Scan for the cell matching the given text and deliver its (X, Y) coordinate at center. 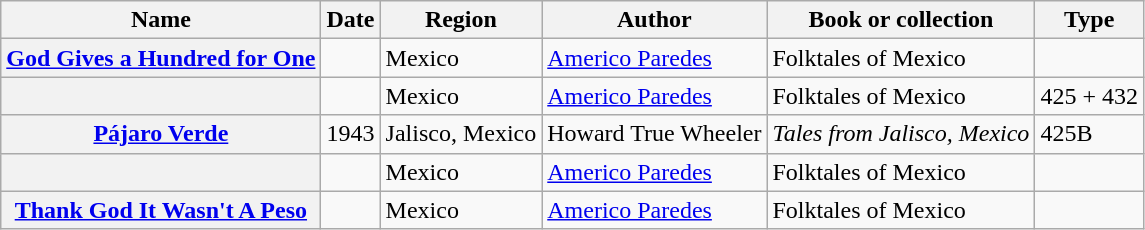
Author (654, 20)
Date (350, 20)
Thank God It Wasn't A Peso (161, 210)
God Gives a Hundred for One (161, 58)
Jalisco, Mexico (461, 134)
Book or collection (901, 20)
1943 (350, 134)
Name (161, 20)
425B (1090, 134)
Pájaro Verde (161, 134)
Region (461, 20)
425 + 432 (1090, 96)
Type (1090, 20)
Tales from Jalisco, Mexico (901, 134)
Howard True Wheeler (654, 134)
